Provide the (x, y) coordinate of the cell's center where the given text is located.  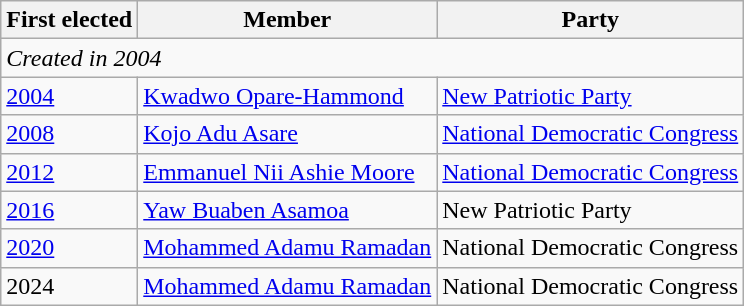
Member (288, 20)
Party (590, 20)
Emmanuel Nii Ashie Moore (288, 172)
Kojo Adu Asare (288, 134)
2016 (70, 210)
Created in 2004 (372, 58)
2008 (70, 134)
2024 (70, 286)
2012 (70, 172)
2004 (70, 96)
Kwadwo Opare-Hammond (288, 96)
Yaw Buaben Asamoa (288, 210)
2020 (70, 248)
First elected (70, 20)
